Capture the cell that displays the provided text and extract its [X, Y] central coordinate. 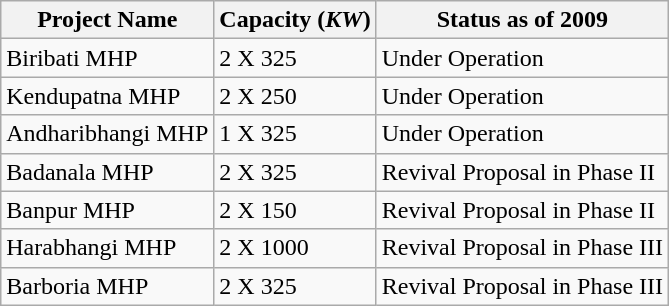
Banpur MHP [108, 210]
2 X 1000 [295, 248]
Barboria MHP [108, 286]
2 X 150 [295, 210]
Badanala MHP [108, 172]
Biribati MHP [108, 58]
Project Name [108, 20]
Status as of 2009 [522, 20]
2 X 250 [295, 96]
Harabhangi MHP [108, 248]
1 X 325 [295, 134]
Capacity (KW) [295, 20]
Andharibhangi MHP [108, 134]
Kendupatna MHP [108, 96]
